Find where the given text appears and provide that cell's center as (x, y) coordinate. 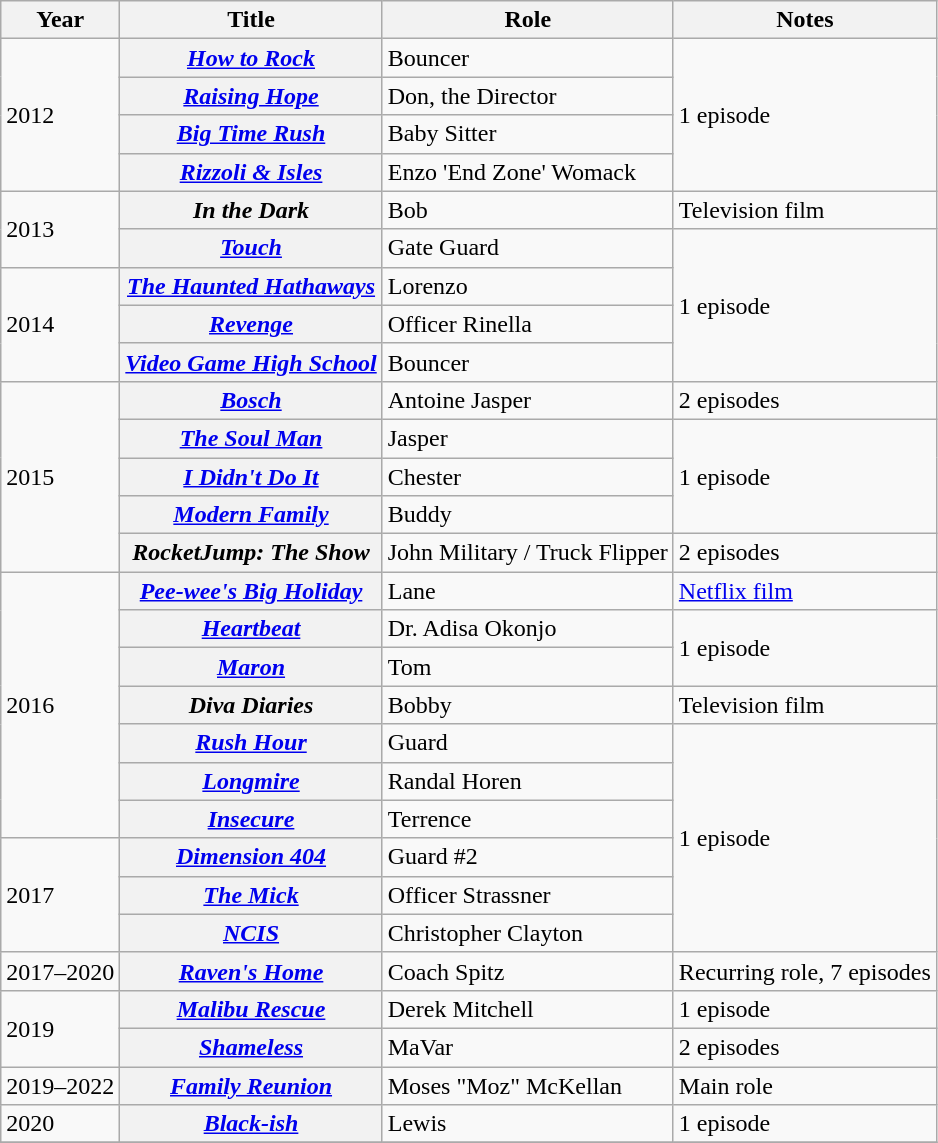
Terrence (528, 819)
RocketJump: The Show (251, 553)
2019–2022 (60, 1085)
Derek Mitchell (528, 1009)
Shameless (251, 1047)
Dimension 404 (251, 857)
Insecure (251, 819)
2020 (60, 1124)
NCIS (251, 933)
2019 (60, 1028)
Dr. Adisa Okonjo (528, 629)
Big Time Rush (251, 134)
Buddy (528, 515)
Lewis (528, 1124)
Revenge (251, 324)
I Didn't Do It (251, 477)
Coach Spitz (528, 971)
Bosch (251, 400)
Baby Sitter (528, 134)
John Military / Truck Flipper (528, 553)
The Soul Man (251, 438)
Jasper (528, 438)
Rizzoli & Isles (251, 172)
Raising Hope (251, 96)
Officer Rinella (528, 324)
Tom (528, 667)
Randal Horen (528, 781)
2014 (60, 324)
Title (251, 20)
Antoine Jasper (528, 400)
Moses "Moz" McKellan (528, 1085)
Bob (528, 210)
Don, the Director (528, 96)
Diva Diaries (251, 705)
2017–2020 (60, 971)
Lane (528, 591)
MaVar (528, 1047)
The Mick (251, 895)
Netflix film (804, 591)
2013 (60, 229)
Pee-wee's Big Holiday (251, 591)
Raven's Home (251, 971)
Rush Hour (251, 743)
Notes (804, 20)
Malibu Rescue (251, 1009)
Chester (528, 477)
Black-ish (251, 1124)
Guard #2 (528, 857)
The Haunted Hathaways (251, 286)
Christopher Clayton (528, 933)
Recurring role, 7 episodes (804, 971)
Touch (251, 248)
2016 (60, 705)
2012 (60, 115)
Year (60, 20)
How to Rock (251, 58)
Video Game High School (251, 362)
In the Dark (251, 210)
Family Reunion (251, 1085)
Heartbeat (251, 629)
2017 (60, 895)
Enzo 'End Zone' Womack (528, 172)
Main role (804, 1085)
Officer Strassner (528, 895)
Modern Family (251, 515)
Gate Guard (528, 248)
Maron (251, 667)
Lorenzo (528, 286)
Longmire (251, 781)
Guard (528, 743)
Bobby (528, 705)
2015 (60, 476)
Role (528, 20)
